Search for the cell housing the specified text and yield its (x, y) center coordinate. 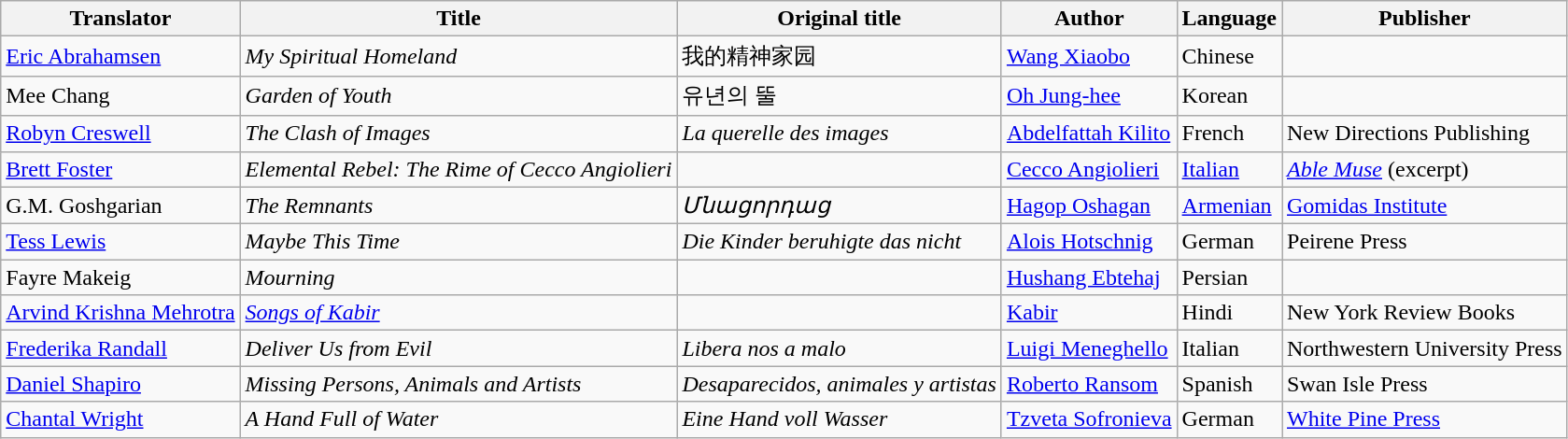
French (1229, 134)
Oh Jung-hee (1089, 95)
Cecco Angiolieri (1089, 169)
Elemental Rebel: The Rime of Cecco Angiolieri (459, 169)
Title (459, 19)
Songs of Kabir (459, 313)
Gomidas Institute (1424, 205)
Chantal Wright (120, 419)
Luigi Meneghello (1089, 348)
我的精神家园 (839, 56)
Able Muse (excerpt) (1424, 169)
Swan Isle Press (1424, 384)
Maybe This Time (459, 242)
The Clash of Images (459, 134)
Chinese (1229, 56)
Die Kinder beruhigte das nicht (839, 242)
Libera nos a malo (839, 348)
Wang Xiaobo (1089, 56)
Missing Persons, Animals and Artists (459, 384)
Robyn Creswell (120, 134)
유년의 뚤 (839, 95)
Peirene Press (1424, 242)
New Directions Publishing (1424, 134)
Abdelfattah Kilito (1089, 134)
Desaparecidos, animales y artistas (839, 384)
Brett Foster (120, 169)
Hagop Oshagan (1089, 205)
Frederika Randall (120, 348)
New York Review Books (1424, 313)
Mourning (459, 277)
Tzveta Sofronieva (1089, 419)
Northwestern University Press (1424, 348)
Մնացորդաց (839, 205)
Arvind Krishna Mehrotra (120, 313)
Translator (120, 19)
La querelle des images (839, 134)
Garden of Youth (459, 95)
Deliver Us from Evil (459, 348)
White Pine Press (1424, 419)
Hushang Ebtehaj (1089, 277)
Original title (839, 19)
Daniel Shapiro (120, 384)
Persian (1229, 277)
My Spiritual Homeland (459, 56)
Korean (1229, 95)
Spanish (1229, 384)
G.M. Goshgarian (120, 205)
Mee Chang (120, 95)
Kabir (1089, 313)
The Remnants (459, 205)
A Hand Full of Water (459, 419)
Author (1089, 19)
Eric Abrahamsen (120, 56)
Eine Hand voll Wasser (839, 419)
Publisher (1424, 19)
Hindi (1229, 313)
Armenian (1229, 205)
Tess Lewis (120, 242)
Language (1229, 19)
Roberto Ransom (1089, 384)
Fayre Makeig (120, 277)
Alois Hotschnig (1089, 242)
